For the text-containing cell, return its midpoint in (x, y) coordinate format. 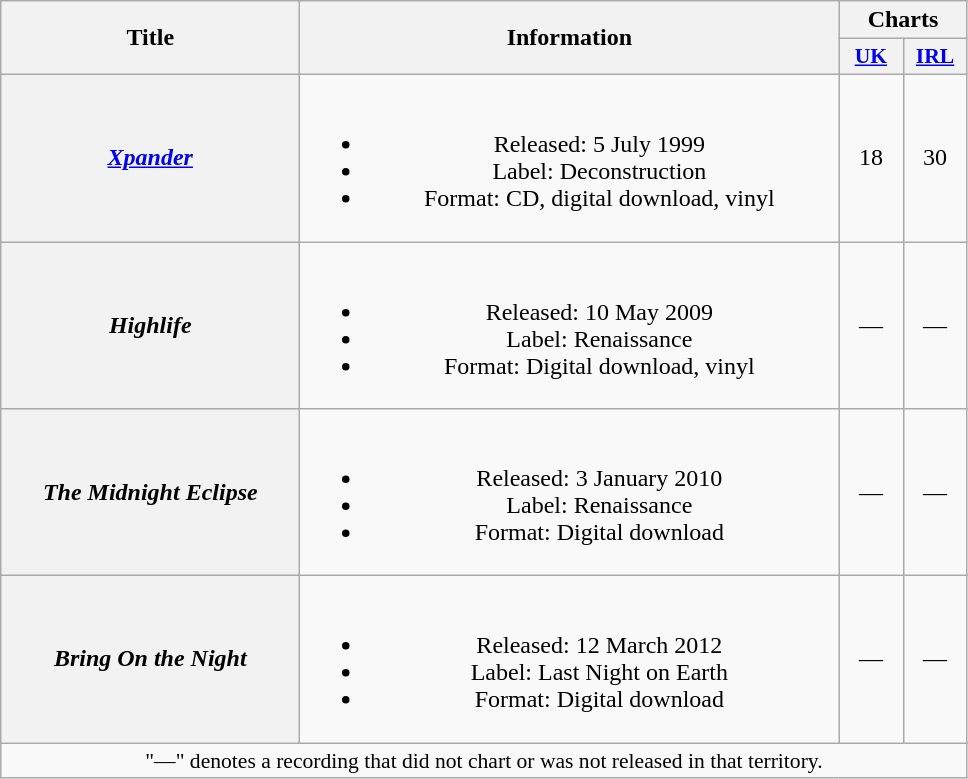
Bring On the Night (150, 660)
Information (570, 38)
"—" denotes a recording that did not chart or was not released in that territory. (484, 761)
Xpander (150, 158)
Released: 5 July 1999Label: DeconstructionFormat: CD, digital download, vinyl (570, 158)
Charts (903, 20)
Released: 3 January 2010Label: RenaissanceFormat: Digital download (570, 492)
Released: 10 May 2009Label: RenaissanceFormat: Digital download, vinyl (570, 326)
Highlife (150, 326)
The Midnight Eclipse (150, 492)
30 (935, 158)
Title (150, 38)
18 (871, 158)
UK (871, 57)
Released: 12 March 2012Label: Last Night on EarthFormat: Digital download (570, 660)
IRL (935, 57)
